Determine the [X, Y] coordinate at the center of the cell enclosing the given text.  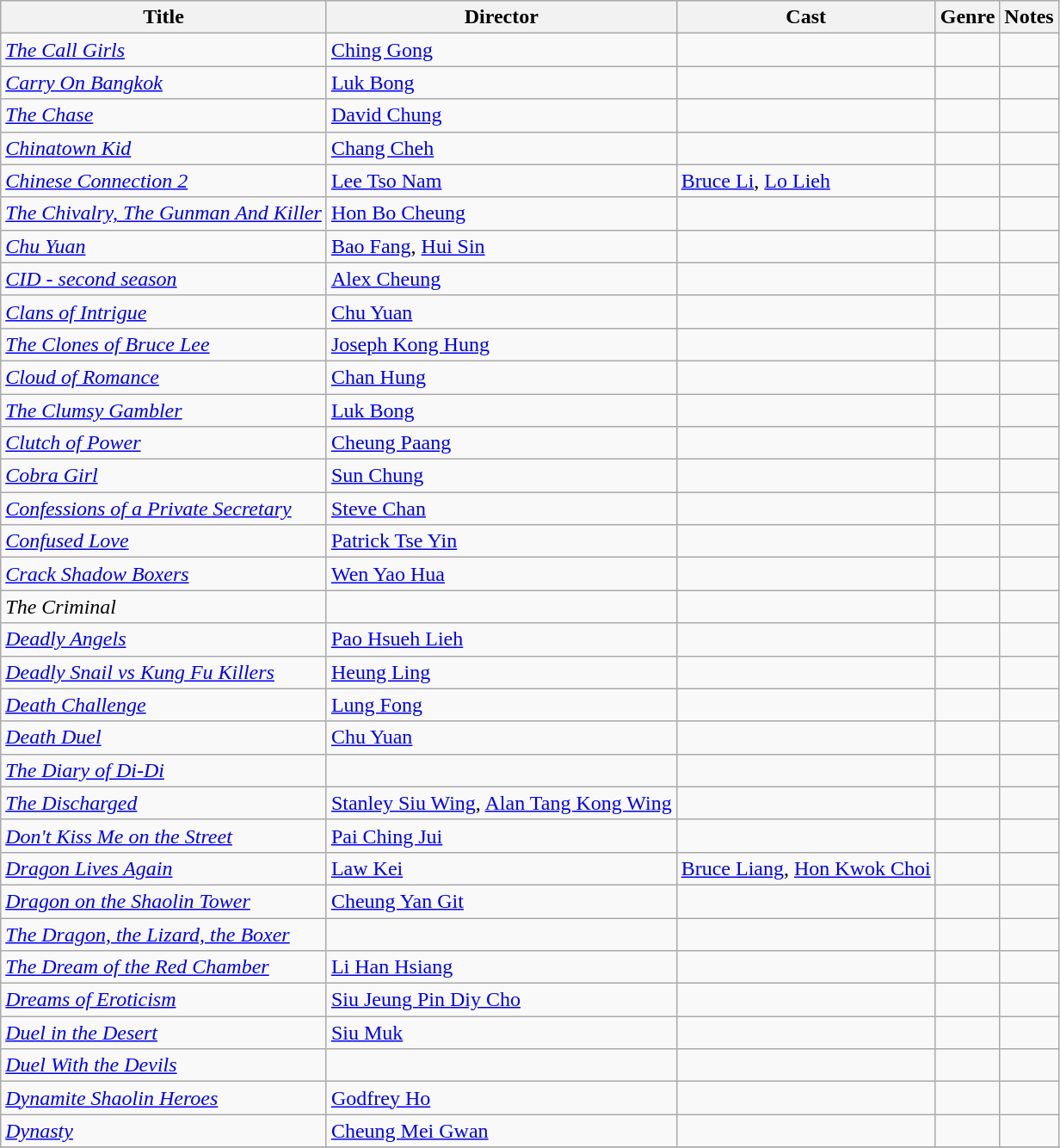
Bruce Liang, Hon Kwok Choi [805, 868]
Stanley Siu Wing, Alan Tang Kong Wing [501, 803]
Dreams of Eroticism [163, 1000]
Dragon on the Shaolin Tower [163, 901]
Lee Tso Nam [501, 181]
Heung Ling [501, 672]
Crack Shadow Boxers [163, 574]
Joseph Kong Hung [501, 344]
Cast [805, 17]
Cobra Girl [163, 476]
Death Challenge [163, 705]
Dynasty [163, 1131]
Pai Ching Jui [501, 836]
Chang Cheh [501, 148]
The Dream of the Red Chamber [163, 967]
Chinese Connection 2 [163, 181]
David Chung [501, 115]
Director [501, 17]
Duel in the Desert [163, 1033]
Hon Bo Cheung [501, 213]
Cheung Yan Git [501, 901]
The Clones of Bruce Lee [163, 344]
Ching Gong [501, 50]
Pao Hsueh Lieh [501, 639]
Duel With the Devils [163, 1065]
Genre [967, 17]
Li Han Hsiang [501, 967]
Don't Kiss Me on the Street [163, 836]
Chan Hung [501, 377]
Title [163, 17]
Bruce Li, Lo Lieh [805, 181]
Dragon Lives Again [163, 868]
Cheung Paang [501, 443]
Confessions of a Private Secretary [163, 509]
Deadly Angels [163, 639]
The Chivalry, The Gunman And Killer [163, 213]
Death Duel [163, 738]
Steve Chan [501, 509]
Wen Yao Hua [501, 574]
The Diary of Di-Di [163, 770]
Clans of Intrigue [163, 312]
Alex Cheung [501, 279]
Deadly Snail vs Kung Fu Killers [163, 672]
Confused Love [163, 541]
The Chase [163, 115]
Dynamite Shaolin Heroes [163, 1098]
Cheung Mei Gwan [501, 1131]
Cloud of Romance [163, 377]
Law Kei [501, 868]
Siu Jeung Pin Diy Cho [501, 1000]
The Criminal [163, 607]
The Call Girls [163, 50]
Chinatown Kid [163, 148]
The Discharged [163, 803]
Lung Fong [501, 705]
Clutch of Power [163, 443]
Bao Fang, Hui Sin [501, 246]
Notes [1029, 17]
Godfrey Ho [501, 1098]
Patrick Tse Yin [501, 541]
Sun Chung [501, 476]
Carry On Bangkok [163, 83]
Siu Muk [501, 1033]
CID - second season [163, 279]
The Clumsy Gambler [163, 410]
The Dragon, the Lizard, the Boxer [163, 934]
